Search for the cell housing the specified text and yield its [X, Y] center coordinate. 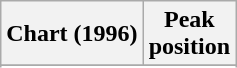
Chart (1996) [72, 34]
Peakposition [189, 34]
